Extract the (X, Y) coordinate from the center of the cell holding the provided text.  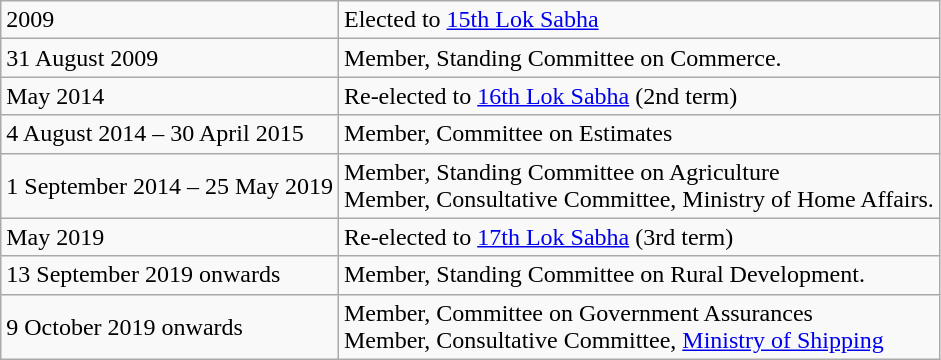
Member, Standing Committee on Commerce. (638, 58)
2009 (170, 20)
4 August 2014 – 30 April 2015 (170, 134)
Member, Committee on Government AssurancesMember, Consultative Committee, Ministry of Shipping (638, 326)
Elected to 15th Lok Sabha (638, 20)
9 October 2019 onwards (170, 326)
Re-elected to 16th Lok Sabha (2nd term) (638, 96)
May 2019 (170, 237)
Re-elected to 17th Lok Sabha (3rd term) (638, 237)
May 2014 (170, 96)
Member, Committee on Estimates (638, 134)
13 September 2019 onwards (170, 275)
Member, Standing Committee on Rural Development. (638, 275)
1 September 2014 – 25 May 2019 (170, 186)
Member, Standing Committee on AgricultureMember, Consultative Committee, Ministry of Home Affairs. (638, 186)
31 August 2009 (170, 58)
